Find where the given text appears and provide that cell's center as (x, y) coordinate. 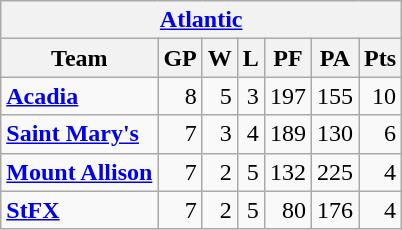
6 (380, 134)
L (250, 58)
225 (334, 172)
130 (334, 134)
PF (288, 58)
176 (334, 210)
Atlantic (202, 20)
PA (334, 58)
Team (80, 58)
GP (180, 58)
132 (288, 172)
155 (334, 96)
8 (180, 96)
Pts (380, 58)
80 (288, 210)
Saint Mary's (80, 134)
StFX (80, 210)
W (220, 58)
189 (288, 134)
Acadia (80, 96)
197 (288, 96)
10 (380, 96)
Mount Allison (80, 172)
